Output the (X, Y) coordinate of the center of the cell containing the given text.  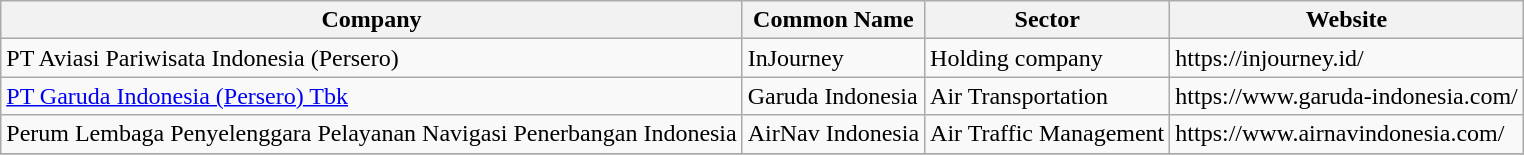
Website (1346, 20)
Air Traffic Management (1048, 134)
AirNav Indonesia (833, 134)
https://www.airnavindonesia.com/ (1346, 134)
Holding company (1048, 58)
https://injourney.id/ (1346, 58)
Garuda Indonesia (833, 96)
Company (372, 20)
https://www.garuda-indonesia.com/ (1346, 96)
Common Name (833, 20)
Sector (1048, 20)
InJourney (833, 58)
Air Transportation (1048, 96)
PT Aviasi Pariwisata Indonesia (Persero) (372, 58)
Perum Lembaga Penyelenggara Pelayanan Navigasi Penerbangan Indonesia (372, 134)
PT Garuda Indonesia (Persero) Tbk (372, 96)
